Extract the [X, Y] coordinate from the center of the cell holding the provided text.  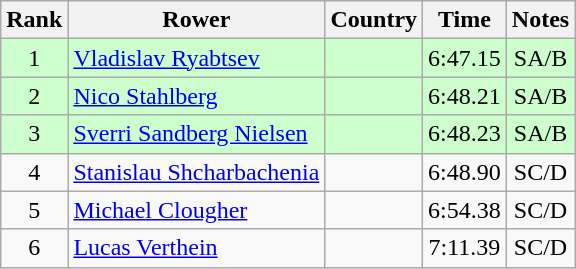
1 [34, 58]
Country [374, 20]
6:48.21 [465, 96]
Michael Clougher [196, 210]
Time [465, 20]
2 [34, 96]
6 [34, 248]
4 [34, 172]
Sverri Sandberg Nielsen [196, 134]
Notes [540, 20]
6:48.90 [465, 172]
Vladislav Ryabtsev [196, 58]
6:47.15 [465, 58]
3 [34, 134]
6:54.38 [465, 210]
Lucas Verthein [196, 248]
Stanislau Shcharbachenia [196, 172]
5 [34, 210]
Nico Stahlberg [196, 96]
Rank [34, 20]
6:48.23 [465, 134]
7:11.39 [465, 248]
Rower [196, 20]
